Capture the cell that displays the provided text and extract its [X, Y] central coordinate. 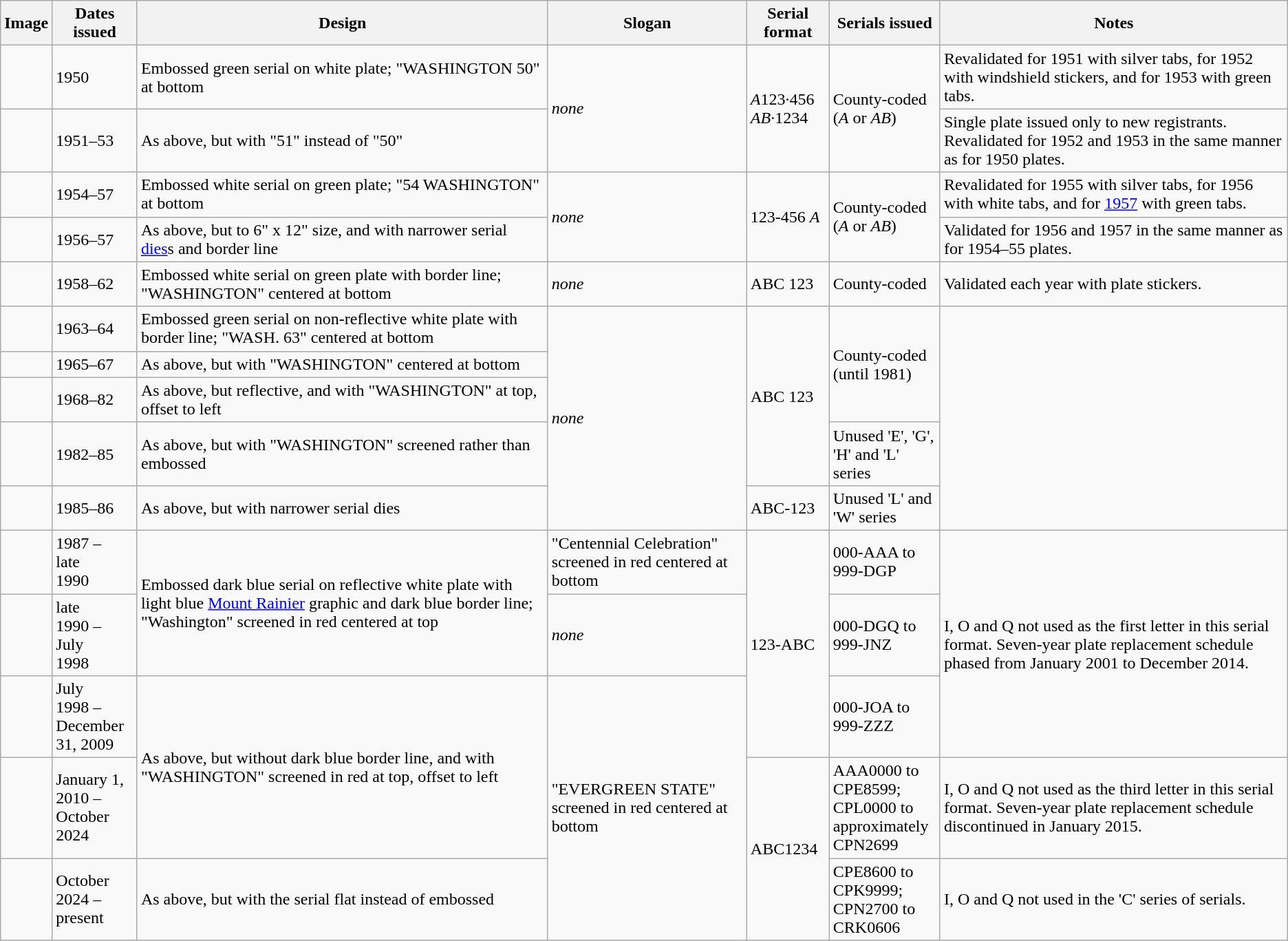
"Centennial Celebration" screened in red centered at bottom [647, 562]
1958–62 [95, 284]
Serials issued [885, 23]
Validated each year with plate stickers. [1113, 284]
1968–82 [95, 399]
I, O and Q not used as the third letter in this serial format. Seven-year plate replacement schedule discontinued in January 2015. [1113, 808]
Validated for 1956 and 1957 in the same manner as for 1954–55 plates. [1113, 240]
Serial format [788, 23]
As above, but with the serial flat instead of embossed [343, 899]
As above, but to 6" x 12" size, and with narrower serial diess and border line [343, 240]
123-ABC [788, 644]
January 1, 2010 – October 2024 [95, 808]
A123·456AB·1234 [788, 109]
As above, but with "WASHINGTON" centered at bottom [343, 364]
Embossed white serial on green plate; "54 WASHINGTON" at bottom [343, 194]
Embossed green serial on white plate; "WASHINGTON 50" at bottom [343, 77]
1982–85 [95, 454]
000-AAA to 999-DGP [885, 562]
Dates issued [95, 23]
ABC1234 [788, 849]
July1998 –December 31, 2009 [95, 717]
As above, but without dark blue border line, and with "WASHINGTON" screened in red at top, offset to left [343, 767]
County-coded (until 1981) [885, 364]
Embossed green serial on non-reflective white plate with border line; "WASH. 63" centered at bottom [343, 329]
As above, but with "WASHINGTON" screened rather than embossed [343, 454]
Embossed white serial on green plate with border line; "WASHINGTON" centered at bottom [343, 284]
AAA0000 to CPE8599;CPL0000 to approximately CPN2699 [885, 808]
Design [343, 23]
Image [26, 23]
1951–53 [95, 140]
123-456 A [788, 217]
Notes [1113, 23]
I, O and Q not used as the first letter in this serial format. Seven-year plate replacement schedule phased from January 2001 to December 2014. [1113, 644]
000-JOA to 999-ZZZ [885, 717]
1956–57 [95, 240]
Unused 'L' and 'W' series [885, 508]
1954–57 [95, 194]
"EVERGREEN STATE" screened in red centered at bottom [647, 808]
1963–64 [95, 329]
1985–86 [95, 508]
As above, but with narrower serial dies [343, 508]
I, O and Q not used in the 'C' series of serials. [1113, 899]
Revalidated for 1951 with silver tabs, for 1952 with windshield stickers, and for 1953 with green tabs. [1113, 77]
1987 –late1990 [95, 562]
As above, but with "51" instead of "50" [343, 140]
County-coded [885, 284]
ABC-123 [788, 508]
1950 [95, 77]
October 2024 – present [95, 899]
1965–67 [95, 364]
CPE8600 to CPK9999;CPN2700 to CRK0606 [885, 899]
late1990 –July1998 [95, 635]
Slogan [647, 23]
As above, but reflective, and with "WASHINGTON" at top, offset to left [343, 399]
Single plate issued only to new registrants. Revalidated for 1952 and 1953 in the same manner as for 1950 plates. [1113, 140]
000-DGQ to 999-JNZ [885, 635]
Revalidated for 1955 with silver tabs, for 1956 with white tabs, and for 1957 with green tabs. [1113, 194]
Unused 'E', 'G', 'H' and 'L' series [885, 454]
